Determine the [x, y] coordinate at the center of the cell enclosing the given text.  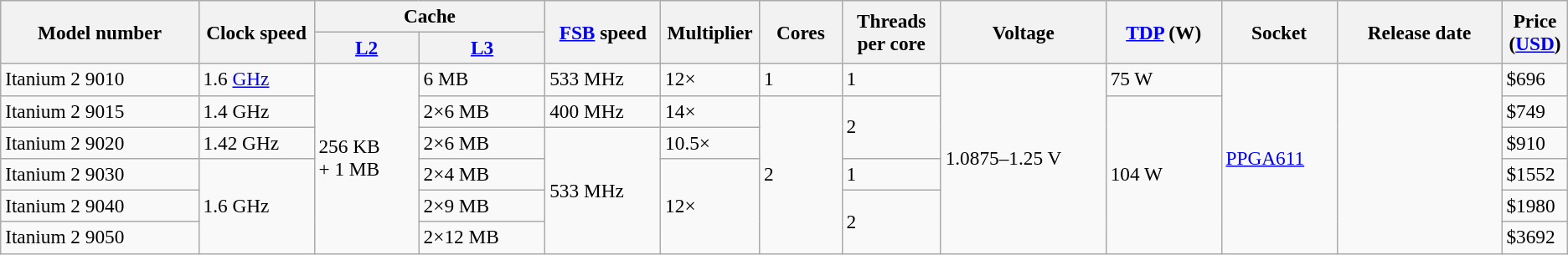
75 W [1163, 79]
L3 [482, 48]
L2 [367, 48]
$1980 [1534, 206]
FSB speed [603, 32]
Cores [801, 32]
Itanium 2 9030 [100, 174]
Itanium 2 9040 [100, 206]
1.4 GHz [256, 111]
Itanium 2 9015 [100, 111]
Itanium 2 9020 [100, 142]
2×4 MB [482, 174]
Itanium 2 9010 [100, 79]
256 KB + 1 MB [367, 159]
Socket [1279, 32]
Clock speed [256, 32]
2×9 MB [482, 206]
Voltage [1024, 32]
Cache [430, 16]
400 MHz [603, 111]
$749 [1534, 111]
14× [710, 111]
Release date [1419, 32]
TDP (W) [1163, 32]
Model number [100, 32]
1.42 GHz [256, 142]
PPGA611 [1279, 159]
10.5× [710, 142]
Itanium 2 9050 [100, 237]
2×12 MB [482, 237]
104 W [1163, 174]
$1552 [1534, 174]
$3692 [1534, 237]
Price (USD) [1534, 32]
1.0875–1.25 V [1024, 159]
Multiplier [710, 32]
6 MB [482, 79]
$910 [1534, 142]
Threadsper core [891, 32]
$696 [1534, 79]
